Find where the given text appears and provide that cell's center as [X, Y] coordinate. 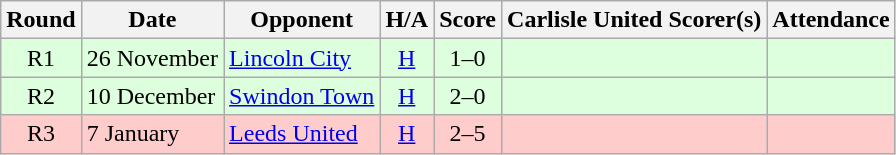
1–0 [468, 58]
Swindon Town [302, 96]
R1 [41, 58]
Leeds United [302, 134]
7 January [152, 134]
R2 [41, 96]
26 November [152, 58]
Carlisle United Scorer(s) [634, 20]
Opponent [302, 20]
Lincoln City [302, 58]
Score [468, 20]
Date [152, 20]
R3 [41, 134]
2–5 [468, 134]
Round [41, 20]
Attendance [831, 20]
H/A [407, 20]
2–0 [468, 96]
10 December [152, 96]
